Detect which cell encompasses the target text, then output its (x, y) center coordinate. 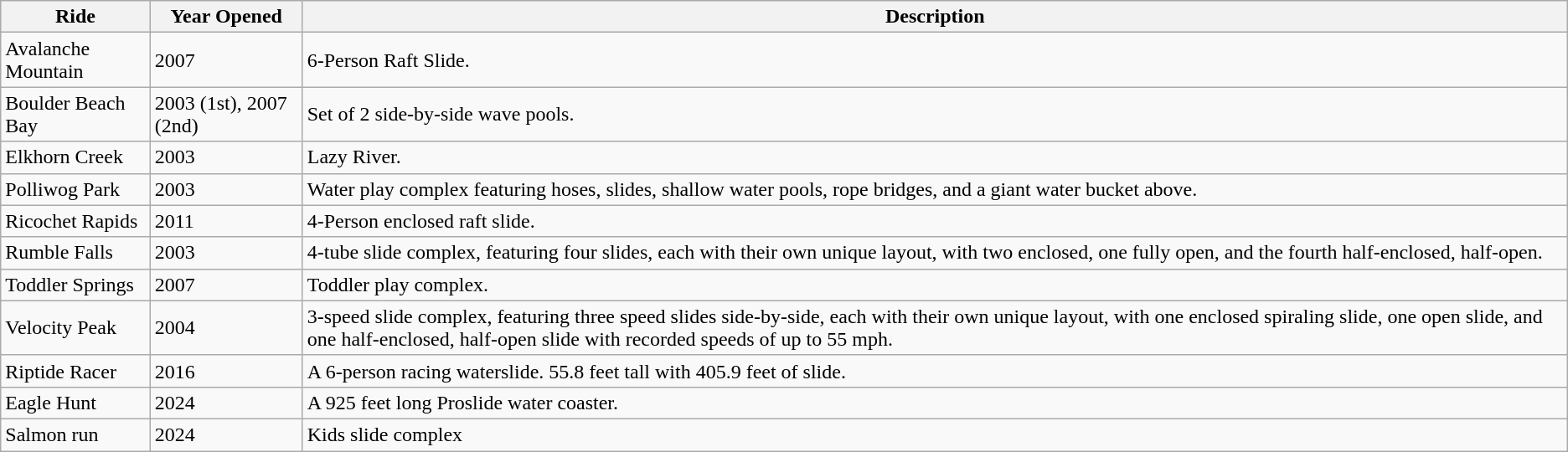
2004 (226, 328)
2011 (226, 221)
Kids slide complex (935, 434)
Description (935, 17)
Ricochet Rapids (75, 221)
Riptide Racer (75, 371)
Water play complex featuring hoses, slides, shallow water pools, rope bridges, and a giant water bucket above. (935, 189)
Polliwog Park (75, 189)
Rumble Falls (75, 253)
A 6-person racing waterslide. 55.8 feet tall with 405.9 feet of slide. (935, 371)
2016 (226, 371)
Salmon run (75, 434)
Elkhorn Creek (75, 157)
6-Person Raft Slide. (935, 60)
Toddler Springs (75, 285)
A 925 feet long Proslide water coaster. (935, 403)
2003 (1st), 2007 (2nd) (226, 114)
Eagle Hunt (75, 403)
Boulder Beach Bay (75, 114)
4-Person enclosed raft slide. (935, 221)
Avalanche Mountain (75, 60)
Set of 2 side-by-side wave pools. (935, 114)
Lazy River. (935, 157)
Year Opened (226, 17)
Toddler play complex. (935, 285)
Velocity Peak (75, 328)
Ride (75, 17)
